Scan for the cell matching the given text and deliver its (x, y) coordinate at center. 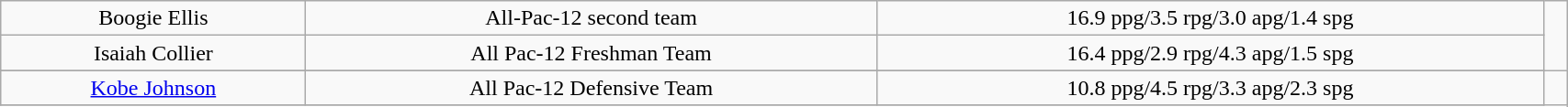
16.9 ppg/3.5 rpg/3.0 apg/1.4 spg (1211, 18)
16.4 ppg/2.9 rpg/4.3 apg/1.5 spg (1211, 53)
Kobe Johnson (153, 88)
All Pac-12 Defensive Team (592, 88)
10.8 ppg/4.5 rpg/3.3 apg/2.3 spg (1211, 88)
All Pac-12 Freshman Team (592, 53)
Boogie Ellis (153, 18)
All-Pac-12 second team (592, 18)
Isaiah Collier (153, 53)
